Return [x, y] of the center of cell containing provided text 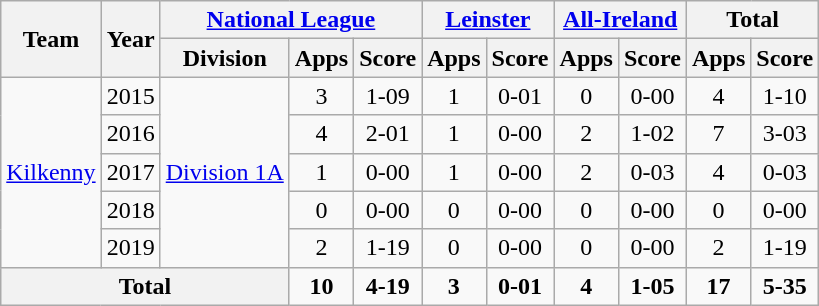
2018 [130, 210]
7 [718, 134]
1-05 [652, 286]
National League [290, 20]
17 [718, 286]
Year [130, 39]
3-03 [785, 134]
2017 [130, 172]
10 [321, 286]
1-09 [388, 96]
Kilkenny [51, 172]
2015 [130, 96]
5-35 [785, 286]
2-01 [388, 134]
Team [51, 39]
All-Ireland [620, 20]
2019 [130, 248]
4-19 [388, 286]
2016 [130, 134]
Leinster [488, 20]
1-02 [652, 134]
1-10 [785, 96]
Division 1A [224, 172]
Division [224, 58]
